Detect which cell encompasses the target text, then output its (x, y) center coordinate. 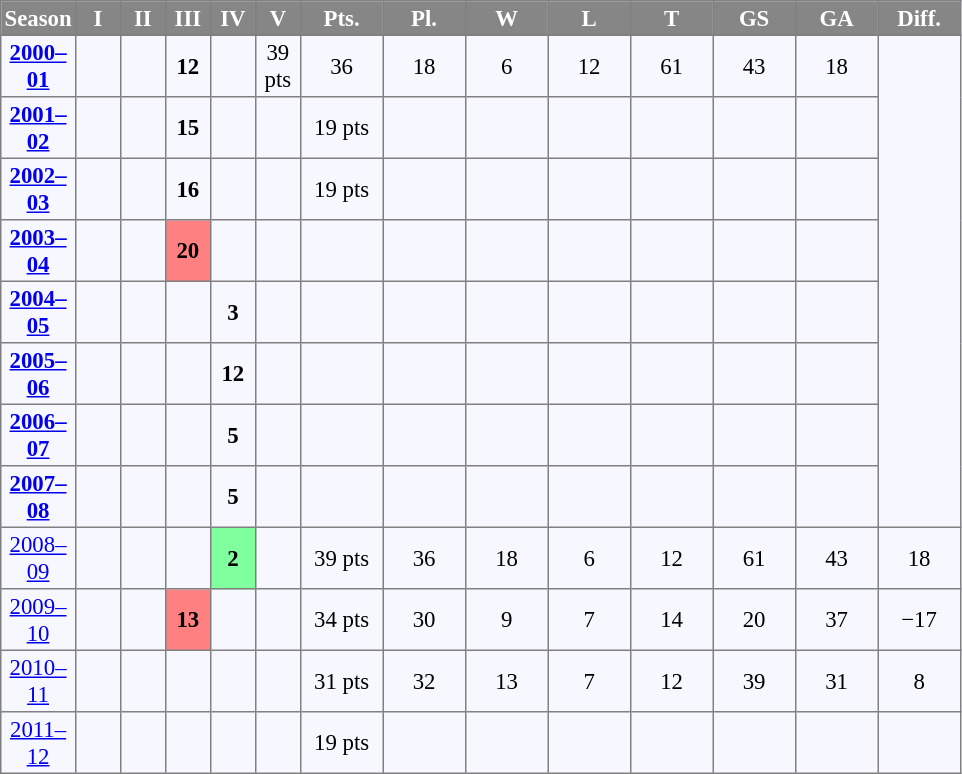
T (671, 18)
2011–12 (38, 743)
31 (836, 681)
2009–10 (38, 620)
Season (38, 18)
I (98, 18)
L (589, 18)
W (506, 18)
Pts. (341, 18)
−17 (919, 620)
37 (836, 620)
8 (919, 681)
2005–06 (38, 374)
39 (754, 681)
GS (754, 18)
16 (188, 189)
2008–09 (38, 558)
2007–08 (38, 497)
9 (506, 620)
2006–07 (38, 435)
Diff. (919, 18)
30 (424, 620)
2 (232, 558)
III (188, 18)
2000–01 (38, 66)
3 (232, 312)
2010–11 (38, 681)
II (142, 18)
14 (671, 620)
GA (836, 18)
34 pts (341, 620)
31 pts (341, 681)
Pl. (424, 18)
32 (424, 681)
15 (188, 128)
V (278, 18)
2004–05 (38, 312)
2001–02 (38, 128)
2003–04 (38, 251)
2002–03 (38, 189)
IV (232, 18)
